From the cell containing the given text, extract its center point as (X, Y) coordinate. 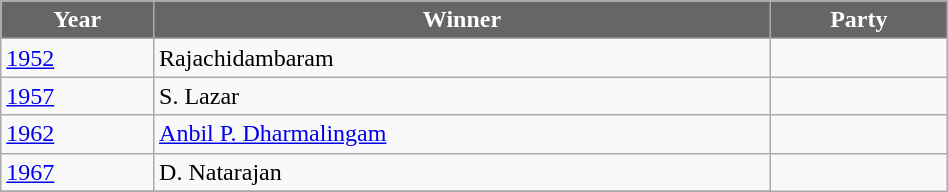
Year (78, 20)
1962 (78, 134)
1957 (78, 96)
D. Natarajan (462, 172)
1952 (78, 58)
1967 (78, 172)
Party (858, 20)
Anbil P. Dharmalingam (462, 134)
Rajachidambaram (462, 58)
S. Lazar (462, 96)
Winner (462, 20)
